Identify which cell holds the provided text, then report its (X, Y) central coordinate. 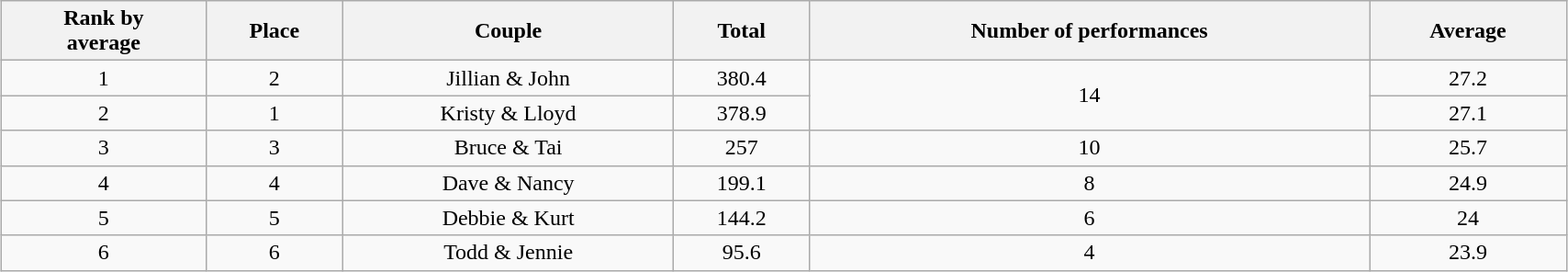
Todd & Jennie (509, 253)
23.9 (1468, 253)
24 (1468, 218)
Place (274, 31)
24.9 (1468, 183)
10 (1089, 148)
144.2 (742, 218)
8 (1089, 183)
25.7 (1468, 148)
380.4 (742, 78)
257 (742, 148)
27.1 (1468, 113)
95.6 (742, 253)
Kristy & Lloyd (509, 113)
14 (1089, 96)
Dave & Nancy (509, 183)
Total (742, 31)
378.9 (742, 113)
Couple (509, 31)
Bruce & Tai (509, 148)
Number of performances (1089, 31)
Jillian & John (509, 78)
Debbie & Kurt (509, 218)
27.2 (1468, 78)
199.1 (742, 183)
Average (1468, 31)
Rank byaverage (103, 31)
